Determine the (X, Y) coordinate at the center of the cell enclosing the given text.  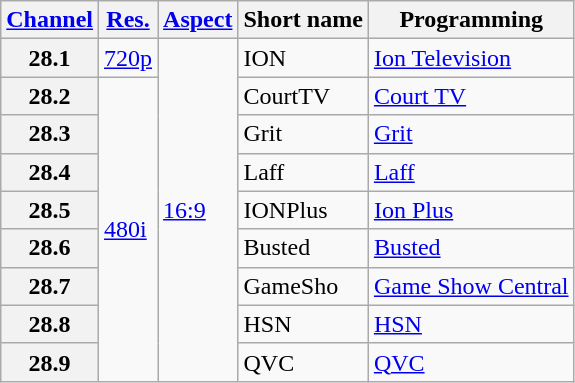
Ion Television (471, 58)
28.7 (50, 286)
720p (128, 58)
IONPlus (303, 210)
GameSho (303, 286)
Aspect (198, 20)
28.4 (50, 172)
480i (128, 229)
28.3 (50, 134)
Res. (128, 20)
Court TV (471, 96)
Game Show Central (471, 286)
28.9 (50, 362)
Programming (471, 20)
ION (303, 58)
Channel (50, 20)
Ion Plus (471, 210)
Short name (303, 20)
16:9 (198, 210)
28.2 (50, 96)
28.8 (50, 324)
28.6 (50, 248)
28.5 (50, 210)
CourtTV (303, 96)
28.1 (50, 58)
